Identify which cell holds the provided text, then report its (x, y) central coordinate. 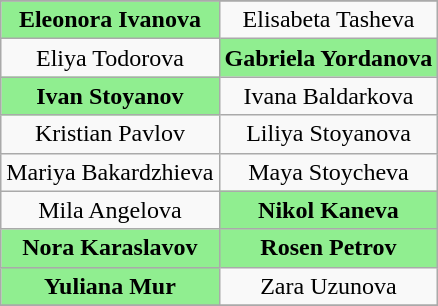
Nora Karaslavov (110, 248)
Eleonora Ivanova (110, 20)
Maya Stoycheva (328, 172)
Rosen Petrov (328, 248)
Mariya Bakardzhieva (110, 172)
Zara Uzunova (328, 286)
Gabriela Yordanova (328, 58)
Liliya Stoyanova (328, 134)
Eliya Todorova (110, 58)
Yuliana Mur (110, 286)
Nikol Kaneva (328, 210)
Elisabeta Tasheva (328, 20)
Ivana Baldarkova (328, 96)
Kristian Pavlov (110, 134)
Ivan Stoyanov (110, 96)
Mila Angelova (110, 210)
